From the cell containing the given text, extract its center point as [X, Y] coordinate. 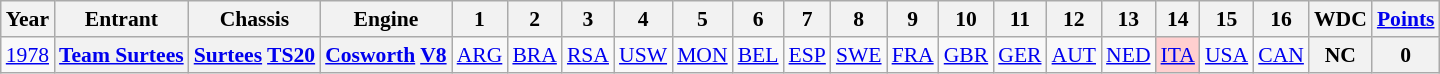
7 [808, 19]
USW [643, 55]
RSA [588, 55]
8 [859, 19]
MON [702, 55]
SWE [859, 55]
0 [1406, 55]
10 [966, 19]
CAN [1281, 55]
13 [1128, 19]
Entrant [122, 19]
BEL [758, 55]
14 [1178, 19]
WDC [1340, 19]
GBR [966, 55]
11 [1020, 19]
12 [1074, 19]
1 [480, 19]
Surtees TS20 [254, 55]
9 [913, 19]
Cosworth V8 [386, 55]
Points [1406, 19]
5 [702, 19]
BRA [534, 55]
16 [1281, 19]
NC [1340, 55]
ITA [1178, 55]
15 [1226, 19]
NED [1128, 55]
Engine [386, 19]
4 [643, 19]
GER [1020, 55]
AUT [1074, 55]
Team Surtees [122, 55]
FRA [913, 55]
USA [1226, 55]
Year [28, 19]
1978 [28, 55]
ESP [808, 55]
Chassis [254, 19]
6 [758, 19]
2 [534, 19]
ARG [480, 55]
3 [588, 19]
